Detect which cell encompasses the target text, then output its [x, y] center coordinate. 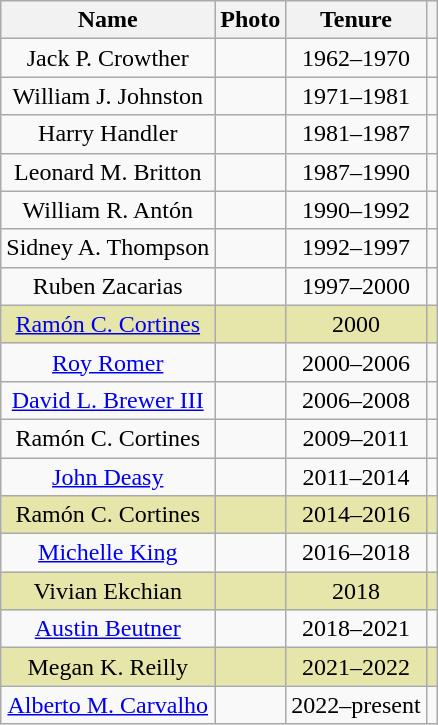
1971–1981 [356, 96]
Vivian Ekchian [108, 591]
2014–2016 [356, 515]
1962–1970 [356, 58]
John Deasy [108, 477]
2018–2021 [356, 629]
2000 [356, 324]
Name [108, 20]
Leonard M. Britton [108, 172]
2018 [356, 591]
2009–2011 [356, 438]
Harry Handler [108, 134]
2021–2022 [356, 667]
Michelle King [108, 553]
2000–2006 [356, 362]
David L. Brewer III [108, 400]
2006–2008 [356, 400]
Sidney A. Thompson [108, 248]
Jack P. Crowther [108, 58]
William R. Antón [108, 210]
Photo [250, 20]
Alberto M. Carvalho [108, 705]
Roy Romer [108, 362]
2022–present [356, 705]
Tenure [356, 20]
1990–1992 [356, 210]
1981–1987 [356, 134]
2011–2014 [356, 477]
1987–1990 [356, 172]
2016–2018 [356, 553]
1992–1997 [356, 248]
Ruben Zacarias [108, 286]
Megan K. Reilly [108, 667]
William J. Johnston [108, 96]
Austin Beutner [108, 629]
1997–2000 [356, 286]
